Identify which cell holds the provided text, then report its (X, Y) central coordinate. 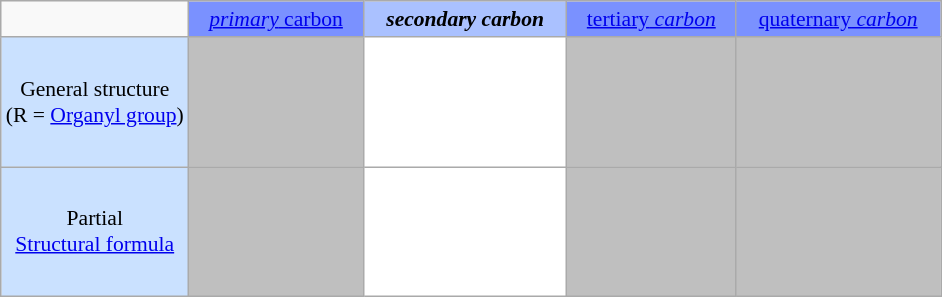
Partial Structural formula (95, 232)
quaternary carbon (838, 19)
tertiary carbon (652, 19)
primary carbon (276, 19)
General structure (R = Organyl group) (95, 102)
secondary carbon (465, 19)
